From the cell containing the given text, extract its center point as [x, y] coordinate. 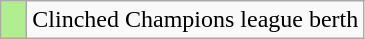
Clinched Champions league berth [196, 20]
